Output the [x, y] coordinate of the center of the cell containing the given text.  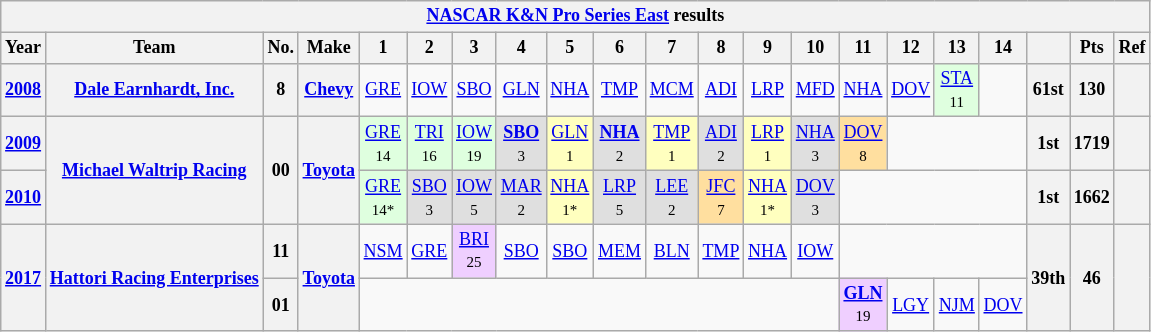
2 [430, 48]
GLN19 [863, 305]
Ref [1132, 48]
MEM [620, 251]
JFC7 [721, 197]
Michael Waltrip Racing [154, 170]
Chevy [328, 90]
7 [672, 48]
12 [911, 48]
NHA2 [620, 144]
GLN1 [570, 144]
IOW19 [474, 144]
IOW5 [474, 197]
2017 [24, 278]
LRP1 [768, 144]
GRE14* [383, 197]
LRP5 [620, 197]
3 [474, 48]
TRI16 [430, 144]
Team [154, 48]
Hattori Racing Enterprises [154, 278]
GRE14 [383, 144]
Make [328, 48]
LRP [768, 90]
9 [768, 48]
MCM [672, 90]
GLN [521, 90]
NSM [383, 251]
No. [280, 48]
2010 [24, 197]
01 [280, 305]
MAR2 [521, 197]
LGY [911, 305]
1719 [1092, 144]
14 [1003, 48]
NHA3 [815, 144]
DOV8 [863, 144]
DOV3 [815, 197]
MFD [815, 90]
NASCAR K&N Pro Series East results [576, 16]
ADI [721, 90]
13 [956, 48]
LEE2 [672, 197]
TMP1 [672, 144]
NJM [956, 305]
10 [815, 48]
ADI2 [721, 144]
61st [1048, 90]
39th [1048, 278]
2008 [24, 90]
46 [1092, 278]
Year [24, 48]
130 [1092, 90]
6 [620, 48]
00 [280, 170]
BLN [672, 251]
Dale Earnhardt, Inc. [154, 90]
5 [570, 48]
STA11 [956, 90]
1 [383, 48]
2009 [24, 144]
1662 [1092, 197]
Pts [1092, 48]
BRI25 [474, 251]
4 [521, 48]
